Search for the cell housing the specified text and yield its (x, y) center coordinate. 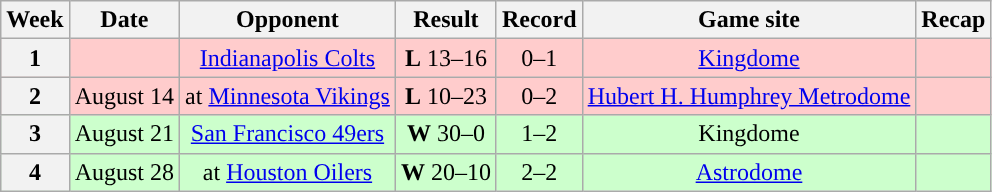
Week (35, 20)
0–1 (539, 58)
2–2 (539, 172)
1–2 (539, 134)
Game site (749, 20)
2 (35, 96)
W 30–0 (446, 134)
San Francisco 49ers (288, 134)
4 (35, 172)
Recap (954, 20)
Date (124, 20)
August 14 (124, 96)
Record (539, 20)
W 20–10 (446, 172)
Hubert H. Humphrey Metrodome (749, 96)
3 (35, 134)
L 10–23 (446, 96)
August 28 (124, 172)
1 (35, 58)
L 13–16 (446, 58)
at Minnesota Vikings (288, 96)
Astrodome (749, 172)
0–2 (539, 96)
August 21 (124, 134)
Indianapolis Colts (288, 58)
Result (446, 20)
at Houston Oilers (288, 172)
Opponent (288, 20)
